From the cell containing the given text, extract its center point as [x, y] coordinate. 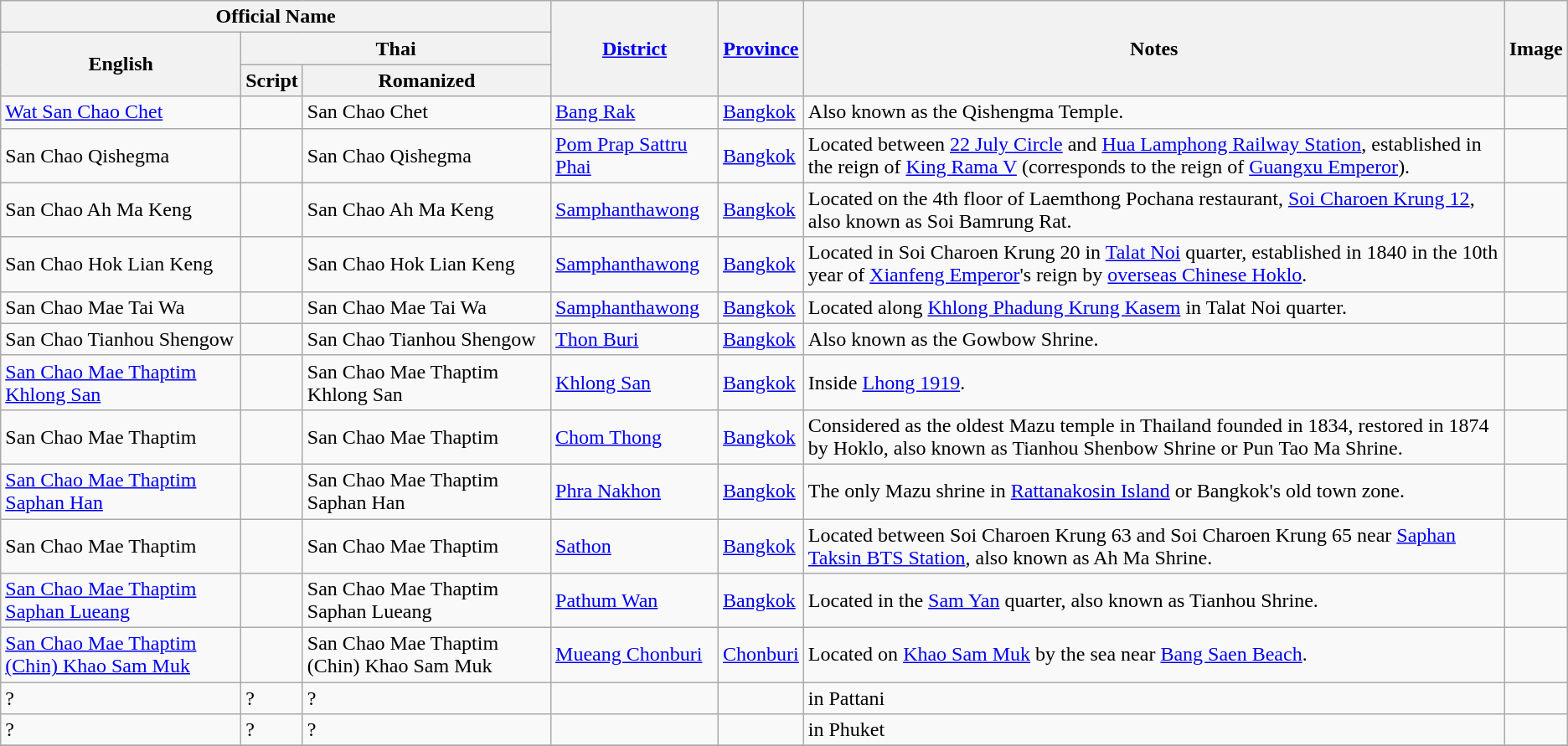
Mueang Chonburi [635, 655]
Pom Prap Sattru Phai [635, 156]
Khlong San [635, 382]
Chom Thong [635, 437]
in Phuket [1154, 730]
Also known as the Gowbow Shrine. [1154, 339]
Notes [1154, 49]
Chonburi [761, 655]
Located on Khao Sam Muk by the sea near Bang Saen Beach. [1154, 655]
Sathon [635, 546]
Province [761, 49]
San Chao Chet [426, 112]
Located on the 4th floor of Laemthong Pochana restaurant, Soi Charoen Krung 12, also known as Soi Bamrung Rat. [1154, 209]
Located between Soi Charoen Krung 63 and Soi Charoen Krung 65 near Saphan Taksin BTS Station, also known as Ah Ma Shrine. [1154, 546]
Phra Nakhon [635, 491]
Pathum Wan [635, 601]
Romanized [426, 80]
in Pattani [1154, 698]
Thai [396, 49]
The only Mazu shrine in Rattanakosin Island or Bangkok's old town zone. [1154, 491]
Inside Lhong 1919. [1154, 382]
Wat San Chao Chet [121, 112]
Image [1536, 49]
Thon Buri [635, 339]
Official Name [276, 17]
Located along Khlong Phadung Krung Kasem in Talat Noi quarter. [1154, 307]
District [635, 49]
Also known as the Qishengma Temple. [1154, 112]
Located in Soi Charoen Krung 20 in Talat Noi quarter, established in 1840 in the 10th year of Xianfeng Emperor's reign by overseas Chinese Hoklo. [1154, 265]
Bang Rak [635, 112]
Located in the Sam Yan quarter, also known as Tianhou Shrine. [1154, 601]
English [121, 64]
Script [272, 80]
